Return the (x, y) coordinate for the center point of the cell that contains the specified text.  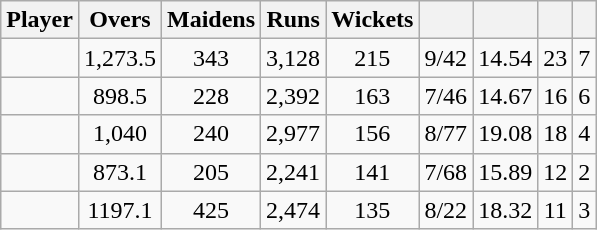
1,040 (120, 134)
9/42 (446, 58)
3 (584, 210)
12 (556, 172)
18 (556, 134)
156 (372, 134)
19.08 (506, 134)
2,392 (294, 96)
3,128 (294, 58)
18.32 (506, 210)
2,977 (294, 134)
205 (212, 172)
7/46 (446, 96)
228 (212, 96)
Overs (120, 20)
7/68 (446, 172)
2,474 (294, 210)
2,241 (294, 172)
23 (556, 58)
Player (40, 20)
2 (584, 172)
240 (212, 134)
141 (372, 172)
425 (212, 210)
1197.1 (120, 210)
135 (372, 210)
Wickets (372, 20)
7 (584, 58)
898.5 (120, 96)
8/77 (446, 134)
14.54 (506, 58)
6 (584, 96)
343 (212, 58)
16 (556, 96)
215 (372, 58)
8/22 (446, 210)
873.1 (120, 172)
Runs (294, 20)
11 (556, 210)
15.89 (506, 172)
14.67 (506, 96)
Maidens (212, 20)
1,273.5 (120, 58)
163 (372, 96)
4 (584, 134)
